Detect which cell encompasses the target text, then output its [X, Y] center coordinate. 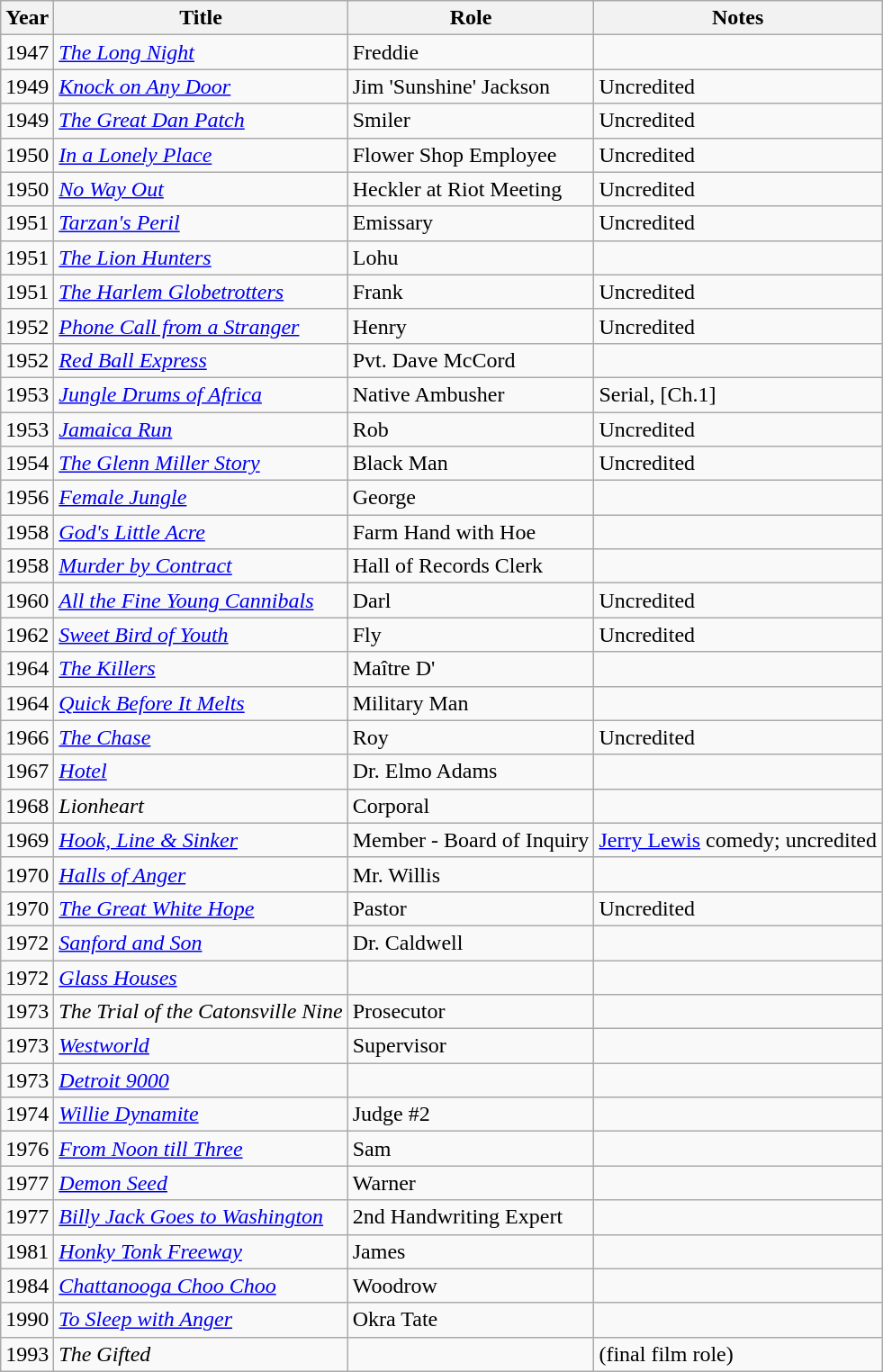
1967 [27, 772]
The Trial of the Catonsville Nine [201, 1012]
1966 [27, 737]
Chattanooga Choo Choo [201, 1286]
Knock on Any Door [201, 86]
1976 [27, 1149]
The Harlem Globetrotters [201, 292]
Corporal [471, 806]
Hall of Records Clerk [471, 566]
Jerry Lewis comedy; uncredited [738, 840]
2nd Handwriting Expert [471, 1217]
Dr. Elmo Adams [471, 772]
Freddie [471, 52]
Notes [738, 18]
The Chase [201, 737]
From Noon till Three [201, 1149]
Woodrow [471, 1286]
Smiler [471, 121]
Supervisor [471, 1046]
Honky Tonk Freeway [201, 1251]
Rob [471, 429]
Member - Board of Inquiry [471, 840]
Military Man [471, 703]
James [471, 1251]
Mr. Willis [471, 874]
Henry [471, 326]
Westworld [201, 1046]
The Glenn Miller Story [201, 464]
The Long Night [201, 52]
Darl [471, 600]
(final film role) [738, 1354]
Phone Call from a Stranger [201, 326]
1993 [27, 1354]
Role [471, 18]
In a Lonely Place [201, 155]
To Sleep with Anger [201, 1320]
1960 [27, 600]
God's Little Acre [201, 532]
The Killers [201, 669]
Lohu [471, 257]
1969 [27, 840]
All the Fine Young Cannibals [201, 600]
Native Ambusher [471, 394]
Sweet Bird of Youth [201, 635]
Flower Shop Employee [471, 155]
Roy [471, 737]
1984 [27, 1286]
1956 [27, 498]
Farm Hand with Hoe [471, 532]
1990 [27, 1320]
Demon Seed [201, 1183]
1981 [27, 1251]
Murder by Contract [201, 566]
Female Jungle [201, 498]
Billy Jack Goes to Washington [201, 1217]
Serial, [Ch.1] [738, 394]
Sam [471, 1149]
Jungle Drums of Africa [201, 394]
Hook, Line & Sinker [201, 840]
Tarzan's Peril [201, 223]
Red Ball Express [201, 360]
Year [27, 18]
Warner [471, 1183]
Glass Houses [201, 977]
The Great White Hope [201, 908]
George [471, 498]
Lionheart [201, 806]
The Gifted [201, 1354]
Pvt. Dave McCord [471, 360]
Detroit 9000 [201, 1080]
1974 [27, 1115]
Okra Tate [471, 1320]
Judge #2 [471, 1115]
Jim 'Sunshine' Jackson [471, 86]
No Way Out [201, 189]
1968 [27, 806]
Dr. Caldwell [471, 943]
Pastor [471, 908]
Jamaica Run [201, 429]
1954 [27, 464]
1947 [27, 52]
Prosecutor [471, 1012]
1962 [27, 635]
Hotel [201, 772]
Maître D' [471, 669]
Title [201, 18]
Fly [471, 635]
Heckler at Riot Meeting [471, 189]
The Great Dan Patch [201, 121]
Emissary [471, 223]
Quick Before It Melts [201, 703]
Black Man [471, 464]
Frank [471, 292]
Willie Dynamite [201, 1115]
Halls of Anger [201, 874]
The Lion Hunters [201, 257]
Sanford and Son [201, 943]
